For the text-containing cell, return its midpoint in (x, y) coordinate format. 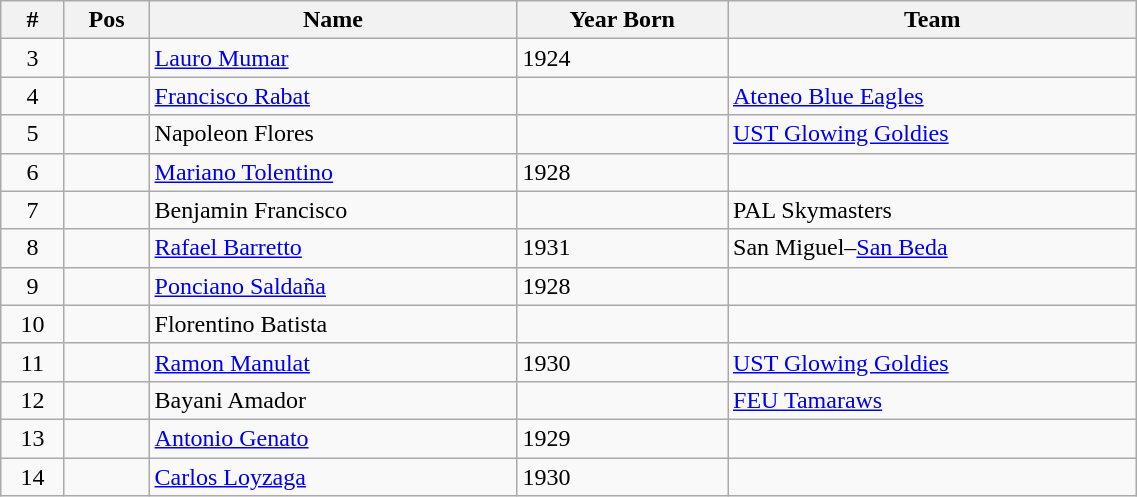
9 (32, 286)
6 (32, 172)
Florentino Batista (333, 324)
San Miguel–San Beda (932, 248)
Ramon Manulat (333, 362)
Antonio Genato (333, 438)
Name (333, 20)
7 (32, 210)
14 (32, 477)
1929 (622, 438)
Ponciano Saldaña (333, 286)
Team (932, 20)
1924 (622, 58)
Francisco Rabat (333, 96)
Rafael Barretto (333, 248)
5 (32, 134)
Ateneo Blue Eagles (932, 96)
Benjamin Francisco (333, 210)
Pos (106, 20)
12 (32, 400)
PAL Skymasters (932, 210)
Year Born (622, 20)
# (32, 20)
4 (32, 96)
Bayani Amador (333, 400)
3 (32, 58)
Lauro Mumar (333, 58)
Carlos Loyzaga (333, 477)
Mariano Tolentino (333, 172)
1931 (622, 248)
11 (32, 362)
Napoleon Flores (333, 134)
13 (32, 438)
8 (32, 248)
FEU Tamaraws (932, 400)
10 (32, 324)
